Return [x, y] of the center of cell containing provided text 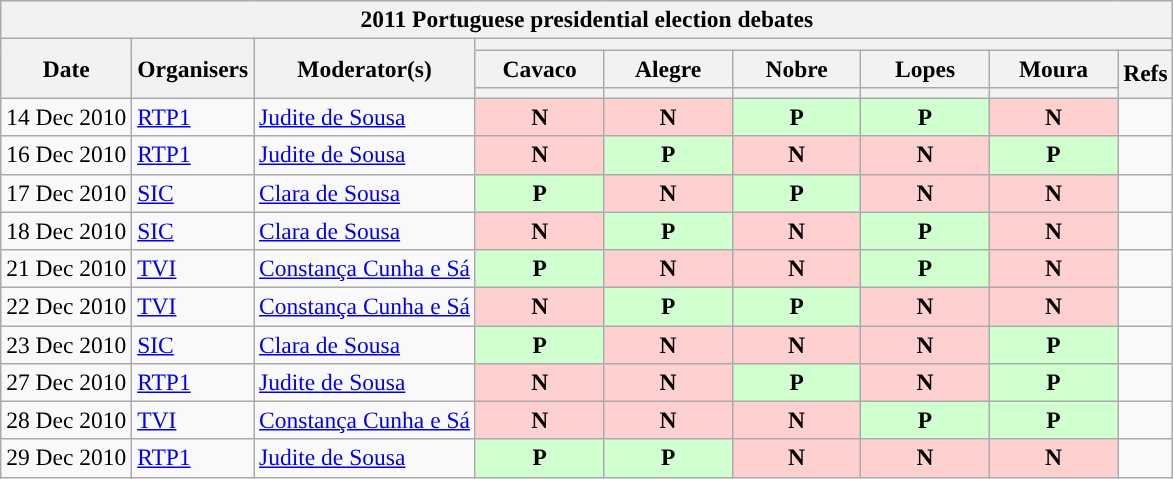
Date [66, 68]
23 Dec 2010 [66, 344]
Cavaco [539, 68]
Alegre [668, 68]
Lopes [925, 68]
29 Dec 2010 [66, 458]
Nobre [796, 68]
14 Dec 2010 [66, 117]
21 Dec 2010 [66, 268]
22 Dec 2010 [66, 306]
27 Dec 2010 [66, 382]
Refs [1146, 74]
2011 Portuguese presidential election debates [587, 19]
17 Dec 2010 [66, 193]
Moderator(s) [365, 68]
16 Dec 2010 [66, 155]
Organisers [193, 68]
28 Dec 2010 [66, 420]
18 Dec 2010 [66, 231]
Moura [1053, 68]
